Pinpoint the cell where the given text exists, returning its (X, Y) midpoint coordinate. 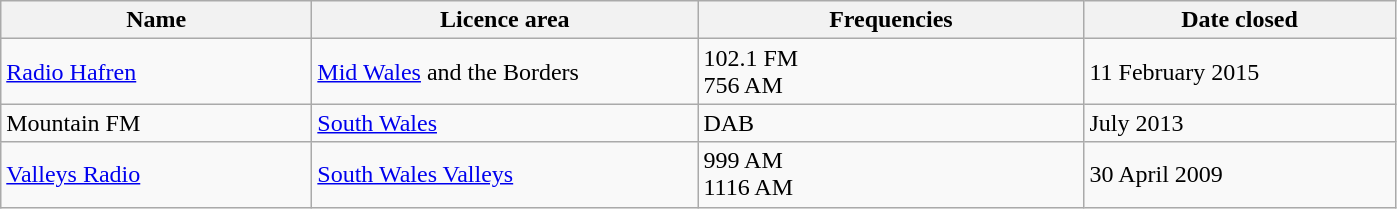
South Wales Valleys (505, 174)
999 AM1116 AM (891, 174)
Frequencies (891, 20)
Valleys Radio (156, 174)
Radio Hafren (156, 72)
Mountain FM (156, 123)
Name (156, 20)
Mid Wales and the Borders (505, 72)
DAB (891, 123)
July 2013 (1240, 123)
11 February 2015 (1240, 72)
Date closed (1240, 20)
South Wales (505, 123)
102.1 FM756 AM (891, 72)
30 April 2009 (1240, 174)
Licence area (505, 20)
